Extract the (x, y) coordinate from the center of the cell holding the provided text.  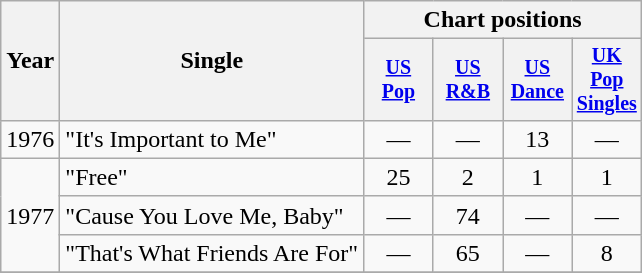
USDance (538, 80)
74 (468, 215)
UK Pop Singles (606, 80)
2 (468, 177)
"It's Important to Me" (212, 139)
US Pop (398, 80)
"That's What Friends Are For" (212, 253)
USR&B (468, 80)
"Cause You Love Me, Baby" (212, 215)
1976 (30, 139)
65 (468, 253)
1977 (30, 215)
8 (606, 253)
Chart positions (503, 20)
"Free" (212, 177)
13 (538, 139)
Single (212, 61)
Year (30, 61)
25 (398, 177)
